Return [x, y] of the center of cell containing provided text 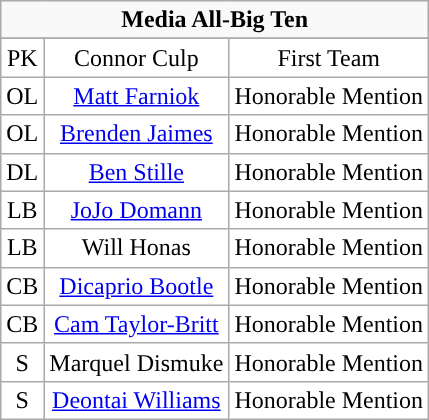
DL [22, 172]
Brenden Jaimes [136, 134]
Marquel Dismuke [136, 362]
Media All-Big Ten [215, 20]
JoJo Domann [136, 210]
Ben Stille [136, 172]
PK [22, 58]
Cam Taylor-Britt [136, 324]
First Team [329, 58]
Will Honas [136, 248]
Connor Culp [136, 58]
Deontai Williams [136, 400]
Matt Farniok [136, 96]
Dicaprio Bootle [136, 286]
